Capture the cell that displays the provided text and extract its [X, Y] central coordinate. 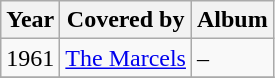
Year [30, 20]
Album [232, 20]
– [232, 58]
The Marcels [126, 58]
1961 [30, 58]
Covered by [126, 20]
